Pinpoint the cell where the given text exists, returning its (x, y) midpoint coordinate. 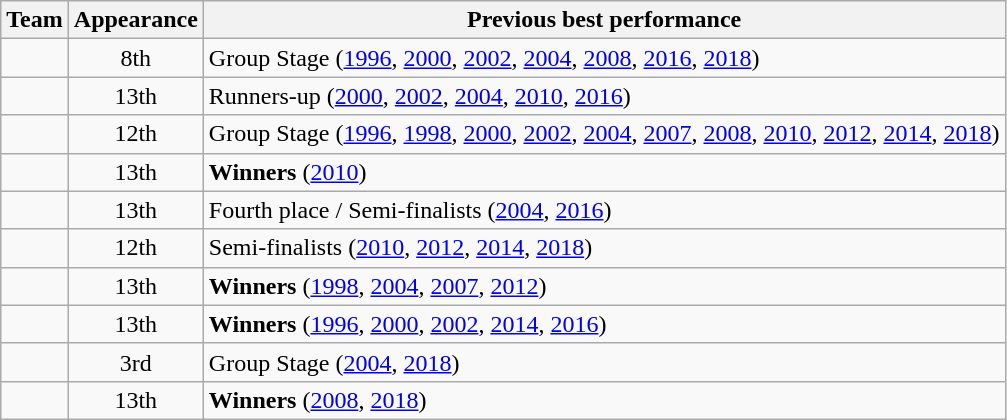
Winners (2008, 2018) (604, 400)
Appearance (136, 20)
Group Stage (1996, 1998, 2000, 2002, 2004, 2007, 2008, 2010, 2012, 2014, 2018) (604, 134)
8th (136, 58)
3rd (136, 362)
Winners (1996, 2000, 2002, 2014, 2016) (604, 324)
Winners (2010) (604, 172)
Semi-finalists (2010, 2012, 2014, 2018) (604, 248)
Winners (1998, 2004, 2007, 2012) (604, 286)
Fourth place / Semi-finalists (2004, 2016) (604, 210)
Group Stage (1996, 2000, 2002, 2004, 2008, 2016, 2018) (604, 58)
Team (35, 20)
Runners-up (2000, 2002, 2004, 2010, 2016) (604, 96)
Group Stage (2004, 2018) (604, 362)
Previous best performance (604, 20)
